Find where the given text appears and provide that cell's center as (x, y) coordinate. 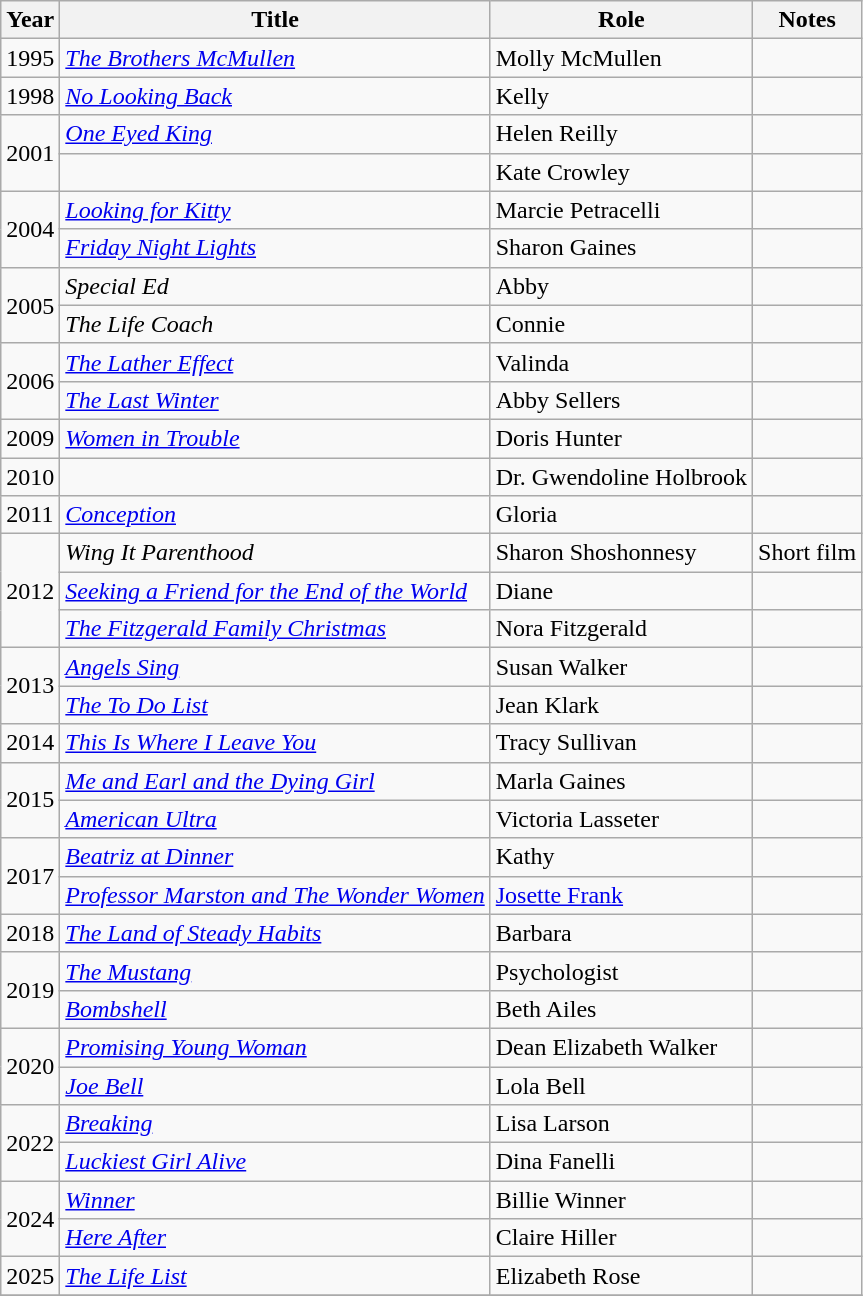
2013 (30, 686)
Tracy Sullivan (621, 743)
Conception (275, 515)
Dina Fanelli (621, 1162)
2020 (30, 1066)
Looking for Kitty (275, 210)
Marcie Petracelli (621, 210)
Kelly (621, 96)
2011 (30, 515)
The Life Coach (275, 324)
Sharon Shoshonnesy (621, 553)
Elizabeth Rose (621, 1276)
Billie Winner (621, 1200)
The Last Winter (275, 400)
No Looking Back (275, 96)
2009 (30, 438)
Gloria (621, 515)
Jean Klark (621, 705)
2012 (30, 591)
Dean Elizabeth Walker (621, 1047)
Lisa Larson (621, 1124)
Angels Sing (275, 667)
Breaking (275, 1124)
Wing It Parenthood (275, 553)
1995 (30, 58)
Diane (621, 591)
Year (30, 20)
Abby Sellers (621, 400)
Abby (621, 286)
Psychologist (621, 971)
Claire Hiller (621, 1238)
Molly McMullen (621, 58)
Susan Walker (621, 667)
Connie (621, 324)
Josette Frank (621, 895)
Notes (808, 20)
The To Do List (275, 705)
2018 (30, 933)
Helen Reilly (621, 134)
Joe Bell (275, 1085)
2019 (30, 990)
Here After (275, 1238)
Beatriz at Dinner (275, 857)
2015 (30, 800)
Barbara (621, 933)
The Land of Steady Habits (275, 933)
The Fitzgerald Family Christmas (275, 629)
Bombshell (275, 1009)
Beth Ailes (621, 1009)
2006 (30, 381)
Role (621, 20)
Lola Bell (621, 1085)
2004 (30, 229)
American Ultra (275, 819)
2005 (30, 305)
1998 (30, 96)
Winner (275, 1200)
Short film (808, 553)
2010 (30, 477)
The Brothers McMullen (275, 58)
2024 (30, 1219)
2022 (30, 1143)
The Mustang (275, 971)
2001 (30, 153)
Kate Crowley (621, 172)
Kathy (621, 857)
Me and Earl and the Dying Girl (275, 781)
Nora Fitzgerald (621, 629)
2025 (30, 1276)
The Lather Effect (275, 362)
Women in Trouble (275, 438)
Promising Young Woman (275, 1047)
Professor Marston and The Wonder Women (275, 895)
This Is Where I Leave You (275, 743)
Friday Night Lights (275, 248)
Dr. Gwendoline Holbrook (621, 477)
Title (275, 20)
Luckiest Girl Alive (275, 1162)
Marla Gaines (621, 781)
Doris Hunter (621, 438)
2017 (30, 876)
Sharon Gaines (621, 248)
2014 (30, 743)
The Life List (275, 1276)
Special Ed (275, 286)
Victoria Lasseter (621, 819)
One Eyed King (275, 134)
Valinda (621, 362)
Seeking a Friend for the End of the World (275, 591)
